Identify which cell holds the provided text, then report its [x, y] central coordinate. 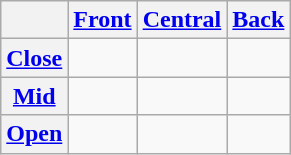
Back [258, 20]
Central [182, 20]
Mid [34, 96]
Front [102, 20]
Close [34, 58]
Open [34, 134]
